For the text-containing cell, return its midpoint in [x, y] coordinate format. 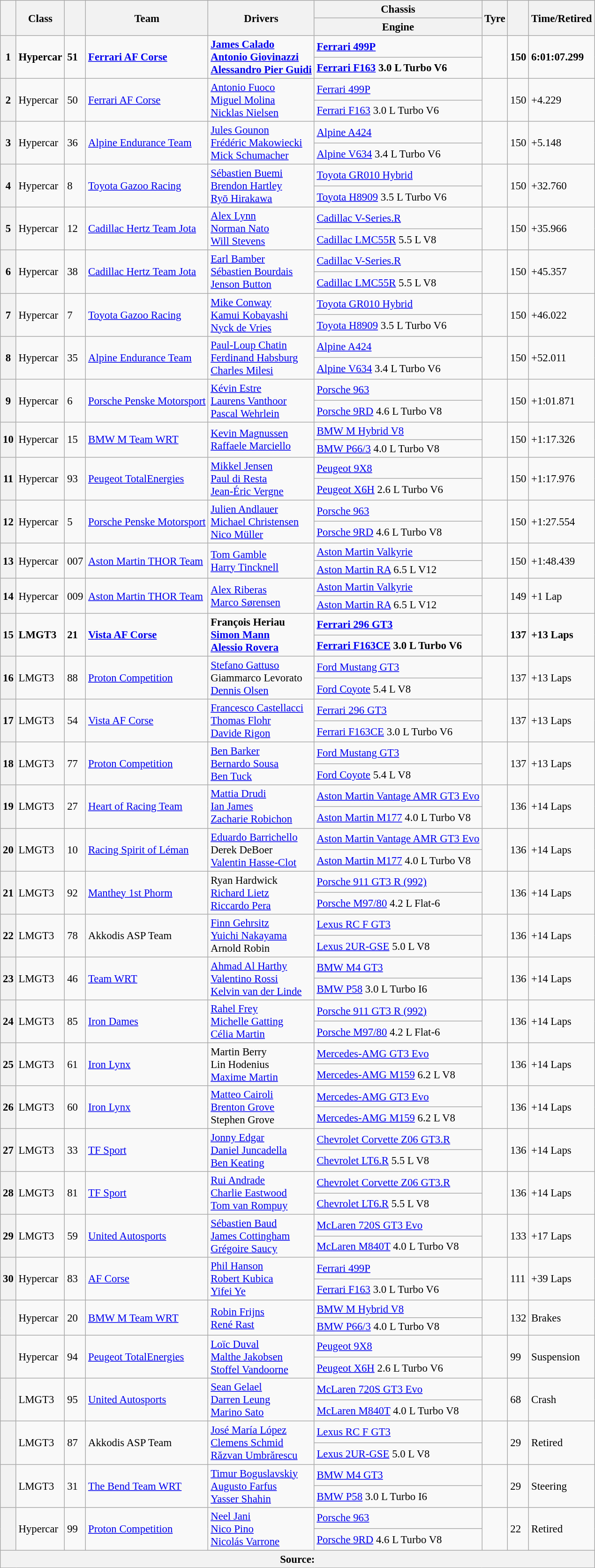
+45.357 [562, 272]
85 [75, 1022]
9 [8, 401]
+5.148 [562, 143]
+39 Laps [562, 1279]
Heart of Racing Team [147, 807]
Engine [398, 27]
Class [40, 18]
23 [8, 978]
Tyre [495, 18]
Eduardo Barrichello Derek DeBoer Valentin Hasse-Clot [261, 850]
Steering [562, 1486]
Alex Riberas Marco Sørensen [261, 596]
Sean Gelael Darren Leung Marino Sato [261, 1400]
Antonio Fuoco Miguel Molina Nicklas Nielsen [261, 100]
Ahmad Al Harthy Valentino Rossi Kelvin van der Linde [261, 978]
James Calado Antonio Giovinazzi Alessandro Pier Guidi [261, 57]
24 [8, 1022]
Tom Gamble Harry Tincknell [261, 560]
111 [519, 1279]
51 [75, 57]
93 [75, 479]
Drivers [261, 18]
54 [75, 721]
16 [8, 678]
Ben Barker Bernardo Sousa Ben Tuck [261, 764]
Finn Gehrsitz Yuichi Nakayama Arnold Robin [261, 935]
Source: [297, 1559]
Earl Bamber Sébastien Bourdais Jenson Button [261, 272]
94 [75, 1357]
Time/Retired [562, 18]
+32.760 [562, 186]
Stefano Gattuso Giammarco Levorato Dennis Olsen [261, 678]
Team [147, 18]
59 [75, 1236]
+1:17.326 [562, 440]
95 [75, 1400]
30 [8, 1279]
+1:48.439 [562, 560]
+1:01.871 [562, 401]
Manthey 1st Phorm [147, 893]
Mikkel Jensen Paul di Resta Jean-Éric Vergne [261, 479]
Chassis [398, 9]
28 [8, 1193]
Sébastien Buemi Brendon Hartley Ryō Hirakawa [261, 186]
AF Corse [147, 1279]
149 [519, 596]
31 [75, 1486]
61 [75, 1064]
Iron Dames [147, 1022]
+52.011 [562, 358]
François Heriau Simon Mann Alessio Rovera [261, 635]
14 [8, 596]
Mike Conway Kamui Kobayashi Nyck de Vries [261, 315]
87 [75, 1443]
2 [8, 100]
Suspension [562, 1357]
Crash [562, 1400]
Rahel Frey Michelle Gatting Célia Martin [261, 1022]
1 [8, 57]
68 [519, 1400]
13 [8, 560]
Rui Andrade Charlie Eastwood Tom van Rompuy [261, 1193]
88 [75, 678]
Neel Jani Nico Pino Nicolás Varrone [261, 1529]
+35.966 [562, 229]
+4.229 [562, 100]
25 [8, 1064]
3 [8, 143]
81 [75, 1193]
Brakes [562, 1318]
17 [8, 721]
+46.022 [562, 315]
Jules Gounon Frédéric Makowiecki Mick Schumacher [261, 143]
+17 Laps [562, 1236]
Team WRT [147, 978]
50 [75, 100]
60 [75, 1107]
6:01:07.299 [562, 57]
Ryan Hardwick Richard Lietz Riccardo Pera [261, 893]
Julien Andlauer Michael Christensen Nico Müller [261, 522]
Alex Lynn Norman Nato Will Stevens [261, 229]
19 [8, 807]
Matteo Cairoli Brenton Grove Stephen Grove [261, 1107]
38 [75, 272]
Kevin Magnussen Raffaele Marciello [261, 440]
The Bend Team WRT [147, 1486]
78 [75, 935]
11 [8, 479]
18 [8, 764]
Francesco Castellacci Thomas Flohr Davide Rigon [261, 721]
Paul-Loup Chatin Ferdinand Habsburg Charles Milesi [261, 358]
Timur Boguslavskiy Augusto Farfus Yasser Shahin [261, 1486]
Jonny Edgar Daniel Juncadella Ben Keating [261, 1150]
Phil Hanson Robert Kubica Yifei Ye [261, 1279]
83 [75, 1279]
+1 Lap [562, 596]
26 [8, 1107]
009 [75, 596]
Kévin Estre Laurens Vanthoor Pascal Wehrlein [261, 401]
35 [75, 358]
46 [75, 978]
Mattia Drudi Ian James Zacharie Robichon [261, 807]
Sébastien Baud James Cottingham Grégoire Saucy [261, 1236]
36 [75, 143]
4 [8, 186]
77 [75, 764]
Martin Berry Lin Hodenius Maxime Martin [261, 1064]
132 [519, 1318]
007 [75, 560]
92 [75, 893]
Loïc Duval Malthe Jakobsen Stoffel Vandoorne [261, 1357]
Racing Spirit of Léman [147, 850]
+1:27.554 [562, 522]
José María López Clemens Schmid Răzvan Umbrărescu [261, 1443]
33 [75, 1150]
Robin Frijns René Rast [261, 1318]
+1:17.976 [562, 479]
133 [519, 1236]
